Determine the [X, Y] coordinate at the center of the cell enclosing the given text.  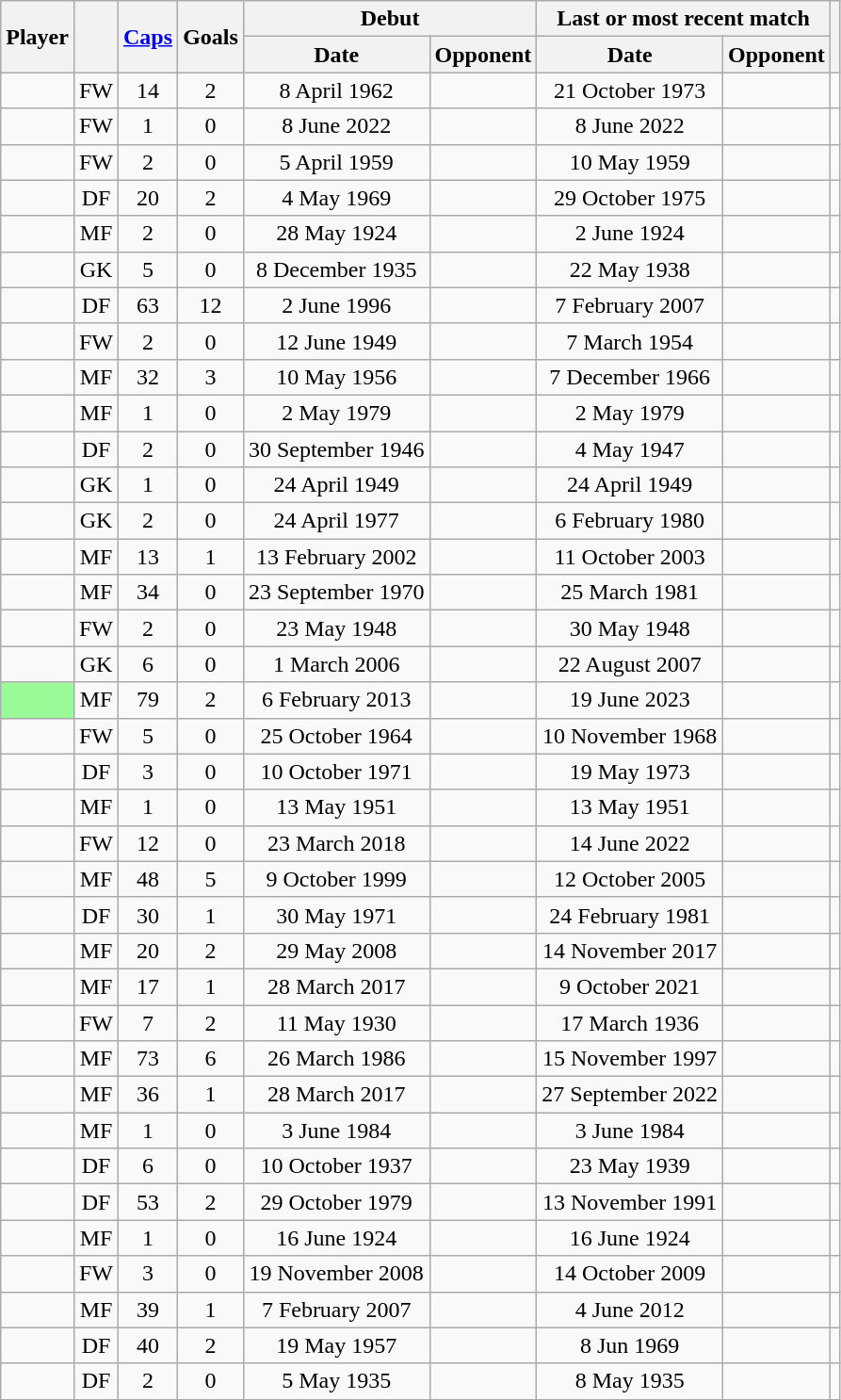
9 October 2021 [630, 986]
1 March 2006 [336, 664]
2 June 1996 [336, 305]
63 [149, 305]
79 [149, 700]
10 May 1959 [630, 162]
11 October 2003 [630, 557]
9 October 1999 [336, 879]
29 October 1975 [630, 198]
Goals [211, 37]
30 [149, 915]
8 Jun 1969 [630, 1345]
10 November 1968 [630, 736]
17 [149, 986]
14 June 2022 [630, 843]
23 May 1939 [630, 1166]
Last or most recent match [684, 19]
48 [149, 879]
5 May 1935 [336, 1381]
40 [149, 1345]
10 May 1956 [336, 377]
7 [149, 1022]
24 April 1977 [336, 521]
28 May 1924 [336, 234]
23 March 2018 [336, 843]
23 May 1948 [336, 628]
19 November 2008 [336, 1274]
5 April 1959 [336, 162]
4 June 2012 [630, 1310]
7 March 1954 [630, 341]
14 November 2017 [630, 951]
27 September 2022 [630, 1095]
17 March 1936 [630, 1022]
19 May 1957 [336, 1345]
24 February 1981 [630, 915]
2 June 1924 [630, 234]
10 October 1971 [336, 772]
14 October 2009 [630, 1274]
36 [149, 1095]
19 June 2023 [630, 700]
8 May 1935 [630, 1381]
22 August 2007 [630, 664]
12 June 1949 [336, 341]
22 May 1938 [630, 269]
8 April 1962 [336, 90]
13 November 1991 [630, 1202]
34 [149, 593]
6 February 2013 [336, 700]
29 May 2008 [336, 951]
8 December 1935 [336, 269]
11 May 1930 [336, 1022]
13 [149, 557]
73 [149, 1059]
Debut [390, 19]
Player [38, 37]
39 [149, 1310]
7 December 1966 [630, 377]
12 October 2005 [630, 879]
30 September 1946 [336, 449]
21 October 1973 [630, 90]
29 October 1979 [336, 1202]
Caps [149, 37]
10 October 1937 [336, 1166]
53 [149, 1202]
25 March 1981 [630, 593]
23 September 1970 [336, 593]
25 October 1964 [336, 736]
4 May 1947 [630, 449]
4 May 1969 [336, 198]
6 February 1980 [630, 521]
32 [149, 377]
26 March 1986 [336, 1059]
13 February 2002 [336, 557]
30 May 1971 [336, 915]
15 November 1997 [630, 1059]
14 [149, 90]
30 May 1948 [630, 628]
19 May 1973 [630, 772]
